Capture the cell that displays the provided text and extract its [x, y] central coordinate. 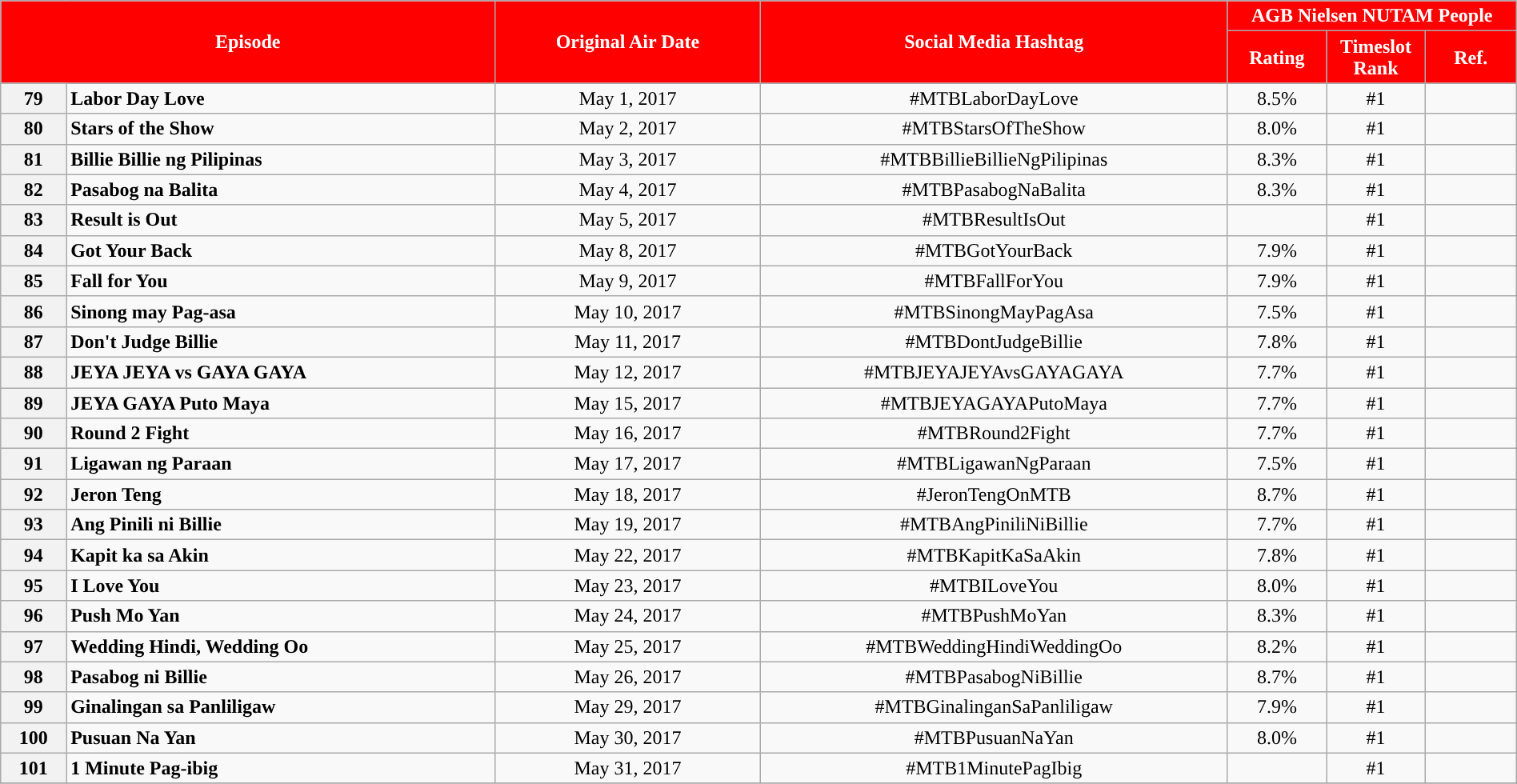
82 [34, 190]
85 [34, 281]
May 31, 2017 [628, 768]
May 5, 2017 [628, 220]
#MTBPasabogNaBalita [994, 190]
94 [34, 555]
Rating [1277, 58]
May 9, 2017 [628, 281]
Ginalingan sa Panliligaw [281, 707]
93 [34, 525]
#MTBGotYourBack [994, 250]
May 4, 2017 [628, 190]
#MTB1MinutePagIbig [994, 768]
#MTBPasabogNiBillie [994, 677]
89 [34, 402]
JEYA JEYA vs GAYA GAYA [281, 372]
Original Air Date [628, 42]
May 12, 2017 [628, 372]
AGB Nielsen NUTAM People [1371, 16]
May 25, 2017 [628, 646]
Episode [248, 42]
92 [34, 494]
Social Media Hashtag [994, 42]
May 26, 2017 [628, 677]
Labor Day Love [281, 98]
#MTBLigawanNgParaan [994, 464]
81 [34, 159]
Wedding Hindi, Wedding Oo [281, 646]
99 [34, 707]
83 [34, 220]
May 11, 2017 [628, 342]
86 [34, 311]
#MTBWeddingHindiWeddingOo [994, 646]
Billie Billie ng Pilipinas [281, 159]
#MTBFallForYou [994, 281]
May 2, 2017 [628, 129]
#MTBILoveYou [994, 586]
#MTBKapitKaSaAkin [994, 555]
#JeronTengOnMTB [994, 494]
Got Your Back [281, 250]
May 19, 2017 [628, 525]
May 24, 2017 [628, 616]
#MTBJEYAJEYAvsGAYAGAYA [994, 372]
#MTBPushMoYan [994, 616]
TimeslotRank [1376, 58]
Sinong may Pag-asa [281, 311]
Pasabog na Balita [281, 190]
JEYA GAYA Puto Maya [281, 402]
#MTBStarsOfTheShow [994, 129]
87 [34, 342]
Stars of the Show [281, 129]
91 [34, 464]
Ref. [1471, 58]
Pasabog ni Billie [281, 677]
Round 2 Fight [281, 434]
May 22, 2017 [628, 555]
8.2% [1277, 646]
Don't Judge Billie [281, 342]
May 15, 2017 [628, 402]
May 10, 2017 [628, 311]
Ang Pinili ni Billie [281, 525]
May 16, 2017 [628, 434]
May 18, 2017 [628, 494]
1 Minute Pag-ibig [281, 768]
May 23, 2017 [628, 586]
May 29, 2017 [628, 707]
8.5% [1277, 98]
Push Mo Yan [281, 616]
97 [34, 646]
#MTBDontJudgeBillie [994, 342]
#MTBRound2Fight [994, 434]
Jeron Teng [281, 494]
Ligawan ng Paraan [281, 464]
#MTBSinongMayPagAsa [994, 311]
Pusuan Na Yan [281, 738]
#MTBJEYAGAYAPutoMaya [994, 402]
May 1, 2017 [628, 98]
88 [34, 372]
#MTBResultIsOut [994, 220]
101 [34, 768]
100 [34, 738]
#MTBLaborDayLove [994, 98]
May 3, 2017 [628, 159]
#MTBAngPiniliNiBillie [994, 525]
Fall for You [281, 281]
I Love You [281, 586]
#MTBBillieBillieNgPilipinas [994, 159]
#MTBPusuanNaYan [994, 738]
May 8, 2017 [628, 250]
98 [34, 677]
#MTBGinalinganSaPanliligaw [994, 707]
Result is Out [281, 220]
Kapit ka sa Akin [281, 555]
95 [34, 586]
80 [34, 129]
90 [34, 434]
May 17, 2017 [628, 464]
96 [34, 616]
84 [34, 250]
79 [34, 98]
May 30, 2017 [628, 738]
